Determine the [x, y] coordinate at the center of the cell enclosing the given text.  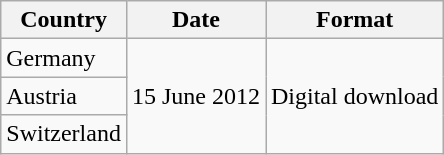
Date [196, 20]
Switzerland [64, 134]
Austria [64, 96]
Format [355, 20]
15 June 2012 [196, 96]
Country [64, 20]
Germany [64, 58]
Digital download [355, 96]
